Return the (x, y) coordinate for the center point of the cell that contains the specified text.  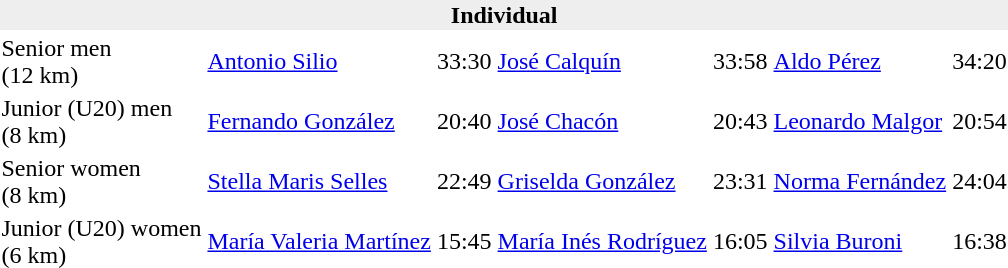
Leonardo Malgor (860, 122)
33:30 (464, 62)
Senior women(8 km) (102, 182)
José Calquín (602, 62)
Junior (U20) men(8 km) (102, 122)
José Chacón (602, 122)
23:31 (740, 182)
20:40 (464, 122)
Griselda González (602, 182)
Senior men(12 km) (102, 62)
Antonio Silio (319, 62)
33:58 (740, 62)
Norma Fernández (860, 182)
Stella Maris Selles (319, 182)
Individual (504, 15)
20:43 (740, 122)
Aldo Pérez (860, 62)
Fernando González (319, 122)
22:49 (464, 182)
